Search for the cell housing the specified text and yield its (X, Y) center coordinate. 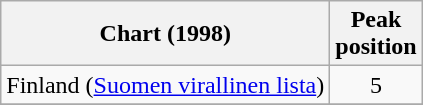
Peakposition (376, 34)
Finland (Suomen virallinen lista) (166, 85)
5 (376, 85)
Chart (1998) (166, 34)
